Output the [x, y] coordinate of the center of the cell containing the given text.  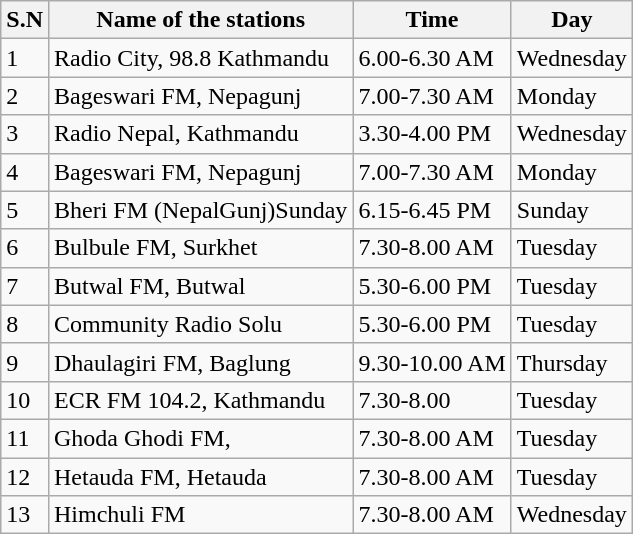
Butwal FM, Butwal [200, 286]
7.30-8.00 [432, 400]
Ghoda Ghodi FM, [200, 438]
8 [25, 324]
10 [25, 400]
S.N [25, 20]
Bulbule FM, Surkhet [200, 248]
2 [25, 96]
Radio City, 98.8 Kathmandu [200, 58]
4 [25, 172]
Bheri FM (NepalGunj)Sunday [200, 210]
9.30-10.00 AM [432, 362]
13 [25, 515]
1 [25, 58]
Dhaulagiri FM, Baglung [200, 362]
Day [572, 20]
7 [25, 286]
6.00-6.30 AM [432, 58]
11 [25, 438]
9 [25, 362]
ECR FM 104.2, Kathmandu [200, 400]
Time [432, 20]
3.30-4.00 PM [432, 134]
Radio Nepal, Kathmandu [200, 134]
6 [25, 248]
Himchuli FM [200, 515]
6.15-6.45 PM [432, 210]
12 [25, 477]
3 [25, 134]
Thursday [572, 362]
Hetauda FM, Hetauda [200, 477]
Community Radio Solu [200, 324]
Name of the stations [200, 20]
5 [25, 210]
Sunday [572, 210]
